From the cell containing the given text, extract its center point as [x, y] coordinate. 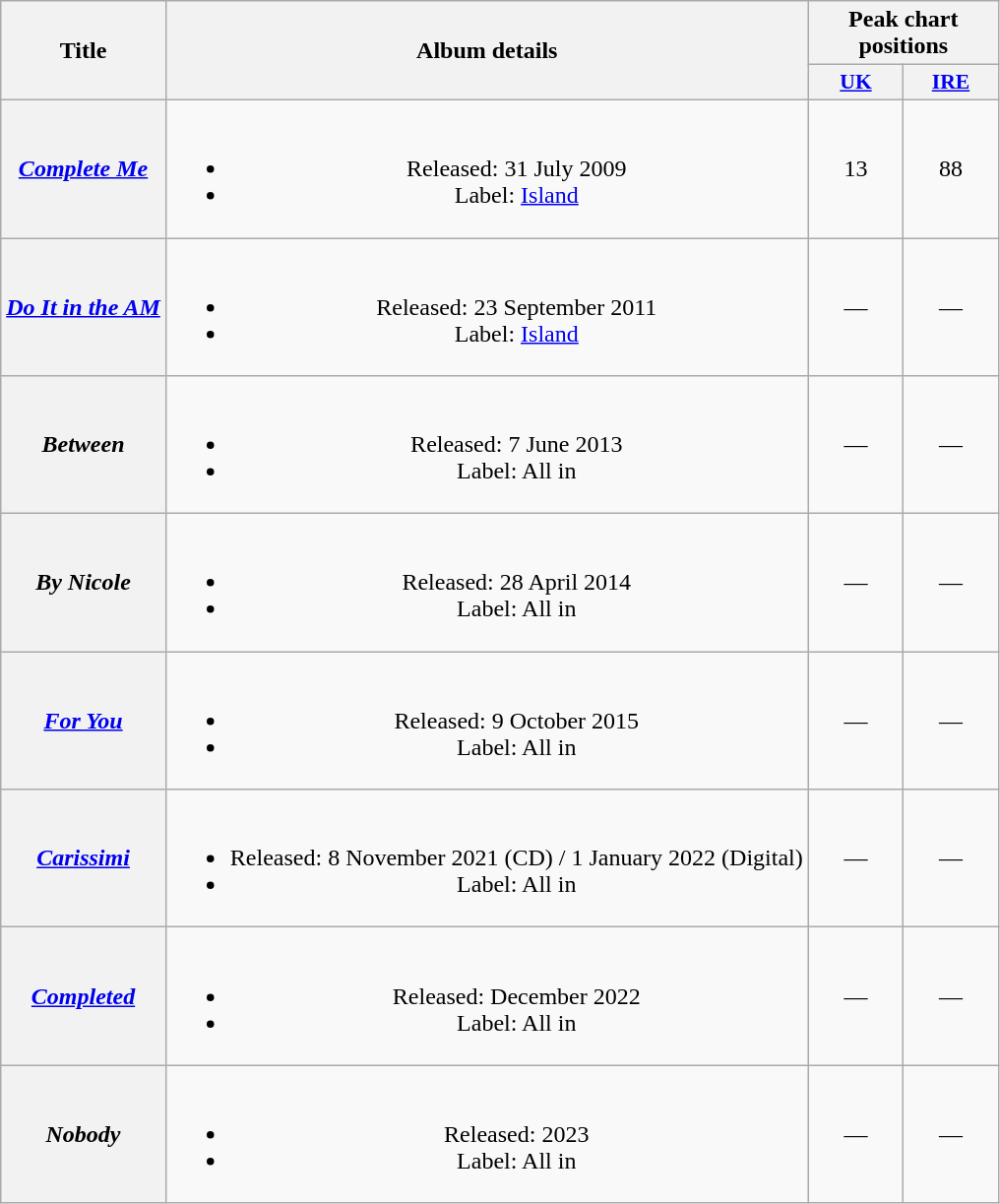
Completed [84, 996]
Between [84, 445]
Released: December 2022Label: All in [486, 996]
Peak chart positions [904, 33]
Released: 23 September 2011Label: Island [486, 307]
Do It in the AM [84, 307]
13 [856, 168]
Released: 31 July 2009Label: Island [486, 168]
UK [856, 83]
Released: 8 November 2021 (CD) / 1 January 2022 (Digital)Label: All in [486, 858]
By Nicole [84, 583]
IRE [951, 83]
88 [951, 168]
Nobody [84, 1134]
Released: 7 June 2013Label: All in [486, 445]
Album details [486, 51]
Released: 28 April 2014Label: All in [486, 583]
Complete Me [84, 168]
Released: 2023Label: All in [486, 1134]
Title [84, 51]
Released: 9 October 2015Label: All in [486, 721]
Carissimi [84, 858]
For You [84, 721]
